Capture the cell that displays the provided text and extract its (X, Y) central coordinate. 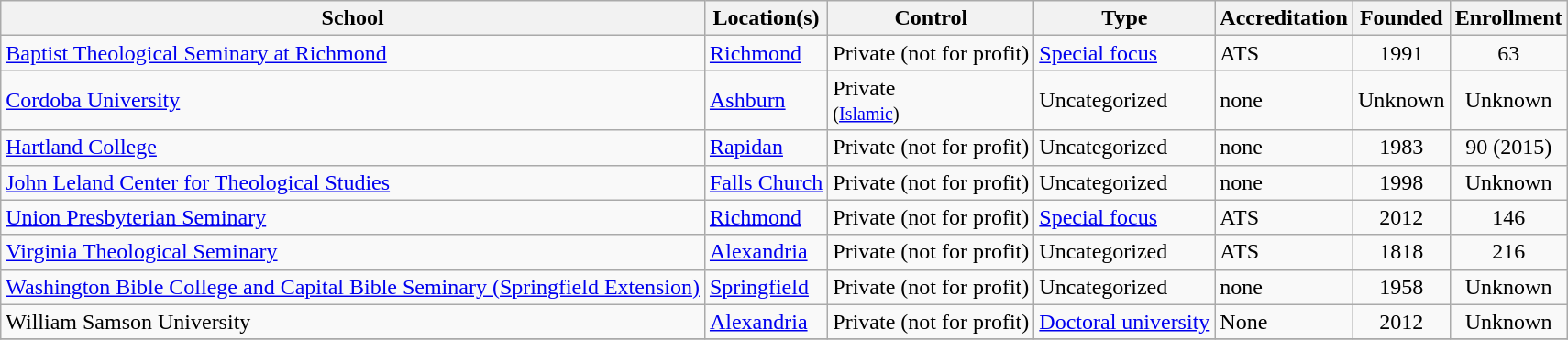
William Samson University (353, 322)
Founded (1401, 18)
63 (1508, 53)
Location(s) (766, 18)
Enrollment (1508, 18)
None (1284, 322)
146 (1508, 217)
Virginia Theological Seminary (353, 252)
1958 (1401, 287)
Baptist Theological Seminary at Richmond (353, 53)
Doctoral university (1124, 322)
John Leland Center for Theological Studies (353, 182)
1998 (1401, 182)
Type (1124, 18)
Control (932, 18)
Falls Church (766, 182)
Accreditation (1284, 18)
Springfield (766, 287)
1983 (1401, 148)
Hartland College (353, 148)
Ashburn (766, 101)
216 (1508, 252)
Union Presbyterian Seminary (353, 217)
90 (2015) (1508, 148)
1818 (1401, 252)
Rapidan (766, 148)
Private(Islamic) (932, 101)
School (353, 18)
Cordoba University (353, 101)
Washington Bible College and Capital Bible Seminary (Springfield Extension) (353, 287)
1991 (1401, 53)
